Capture the cell that displays the provided text and extract its (X, Y) central coordinate. 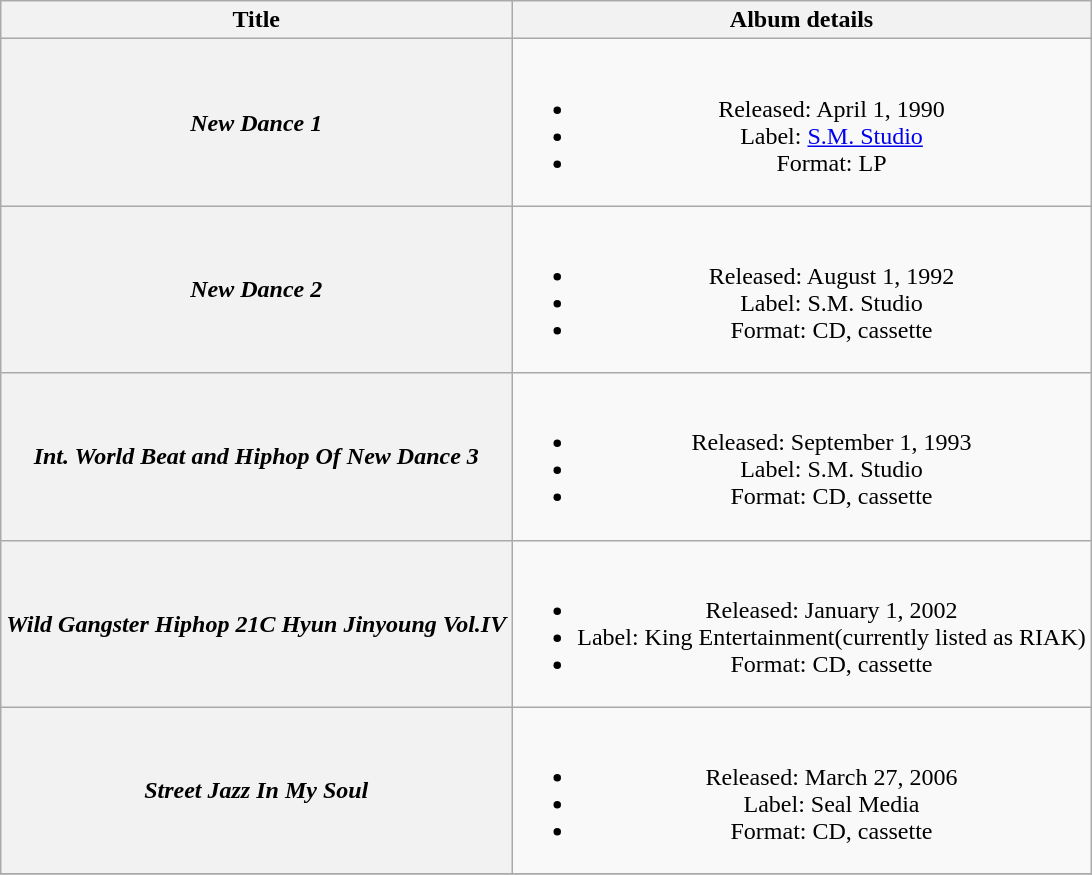
Title (256, 20)
Int. World Beat and Hiphop Of New Dance 3 (256, 456)
New Dance 1 (256, 122)
Released: March 27, 2006Label: Seal MediaFormat: CD, cassette (802, 790)
Released: September 1, 1993Label: S.M. StudioFormat: CD, cassette (802, 456)
Released: January 1, 2002Label: King Entertainment(currently listed as RIAK)Format: CD, cassette (802, 624)
Released: April 1, 1990Label: S.M. StudioFormat: LP (802, 122)
Album details (802, 20)
Street Jazz In My Soul (256, 790)
New Dance 2 (256, 290)
Released: August 1, 1992Label: S.M. StudioFormat: CD, cassette (802, 290)
Wild Gangster Hiphop 21C Hyun Jinyoung Vol.IV (256, 624)
